Return the [X, Y] coordinate for the center point of the cell that contains the specified text.  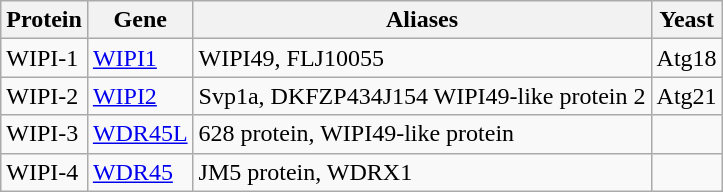
Gene [140, 20]
Yeast [686, 20]
WIPI-1 [44, 58]
JM5 protein, WDRX1 [422, 172]
WIPI2 [140, 96]
WDR45L [140, 134]
WIPI-3 [44, 134]
Protein [44, 20]
WIPI-2 [44, 96]
Aliases [422, 20]
Atg21 [686, 96]
Svp1a, DKFZP434J154 WIPI49-like protein 2 [422, 96]
Atg18 [686, 58]
628 protein, WIPI49-like protein [422, 134]
WDR45 [140, 172]
WIPI-4 [44, 172]
WIPI1 [140, 58]
WIPI49, FLJ10055 [422, 58]
